Return (X, Y) of the center of cell containing provided text 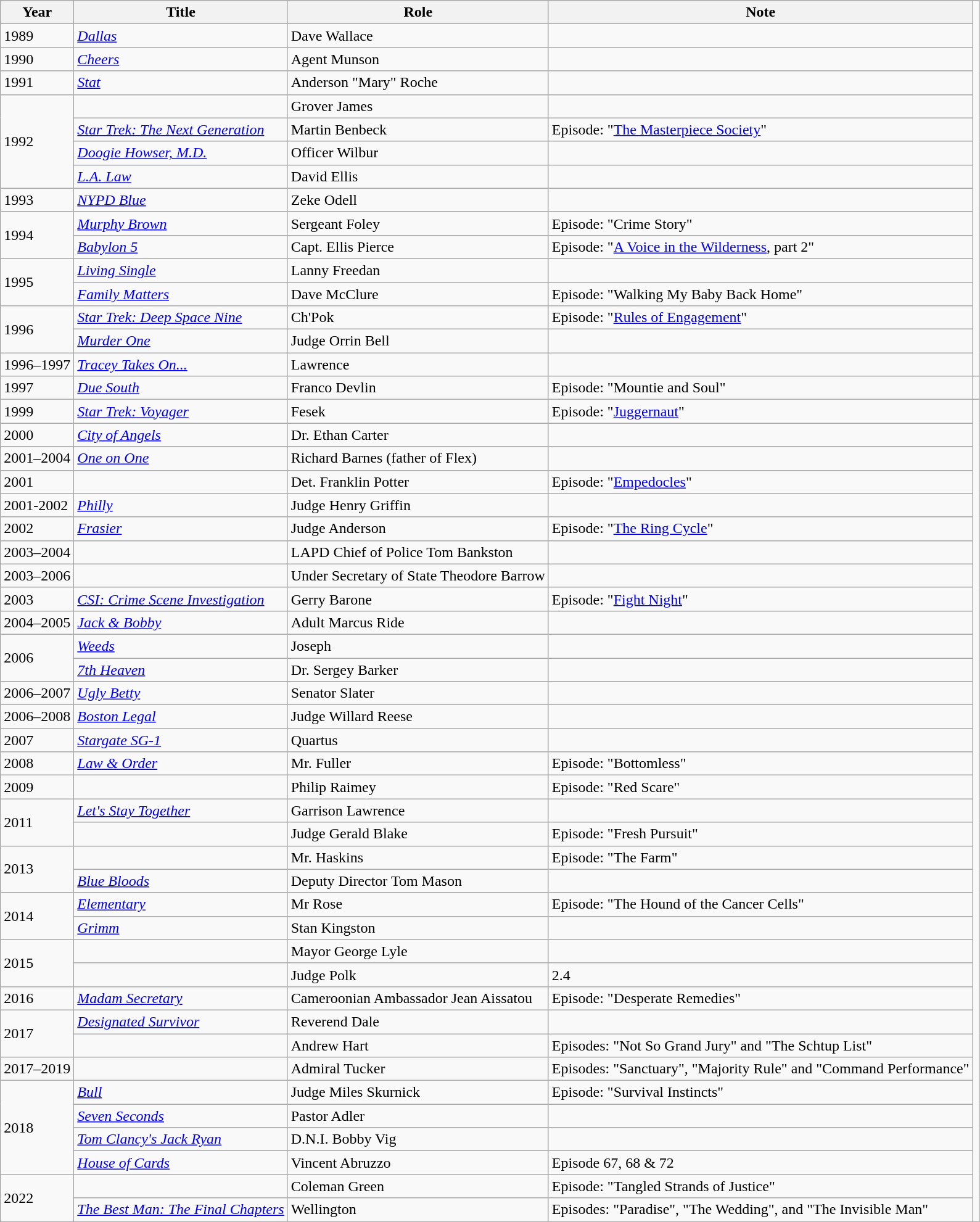
Murphy Brown (181, 223)
2007 (37, 740)
7th Heaven (181, 669)
Episode: "Juggernaut" (760, 411)
2000 (37, 435)
Mayor George Lyle (418, 951)
Garrison Lawrence (418, 811)
Jack & Bobby (181, 622)
Doogie Howser, M.D. (181, 153)
Mr. Fuller (418, 764)
Episode: "Red Scare" (760, 787)
Elementary (181, 904)
Judge Willard Reese (418, 717)
Tracey Takes On... (181, 365)
Martin Benbeck (418, 130)
2001-2002 (37, 505)
Role (418, 12)
Living Single (181, 270)
1991 (37, 83)
Law & Order (181, 764)
1993 (37, 200)
Dr. Sergey Barker (418, 669)
Vincent Abruzzo (418, 1163)
2013 (37, 869)
Judge Miles Skurnick (418, 1092)
Dallas (181, 36)
Episodes: "Paradise", "The Wedding", and "The Invisible Man" (760, 1210)
Agent Munson (418, 59)
LAPD Chief of Police Tom Bankston (418, 552)
2011 (37, 822)
2006–2008 (37, 717)
Episode: "Bottomless" (760, 764)
Stargate SG-1 (181, 740)
Murder One (181, 341)
Episodes: "Not So Grand Jury" and "The Schtup List" (760, 1046)
2016 (37, 998)
Mr. Haskins (418, 857)
Episode: "The Masterpiece Society" (760, 130)
Episode: "Mountie and Soul" (760, 388)
Mr Rose (418, 904)
Episode: "Survival Instincts" (760, 1092)
2001 (37, 482)
Episode: "Empedocles" (760, 482)
Episode: "Tangled Strands of Justice" (760, 1186)
City of Angels (181, 435)
1999 (37, 411)
Tom Clancy's Jack Ryan (181, 1139)
Ugly Betty (181, 693)
D.N.I. Bobby Vig (418, 1139)
Blue Bloods (181, 881)
Cameroonian Ambassador Jean Aissatou (418, 998)
Episode: "Rules of Engagement" (760, 318)
Bull (181, 1092)
1990 (37, 59)
Episode: "The Ring Cycle" (760, 529)
Judge Gerald Blake (418, 834)
Lawrence (418, 365)
House of Cards (181, 1163)
Episode: "Desperate Remedies" (760, 998)
Gerry Barone (418, 599)
2002 (37, 529)
Sergeant Foley (418, 223)
Cheers (181, 59)
Judge Orrin Bell (418, 341)
Lanny Freedan (418, 270)
Madam Secretary (181, 998)
Year (37, 12)
Episode: "The Hound of the Cancer Cells" (760, 904)
1995 (37, 282)
Let's Stay Together (181, 811)
Frasier (181, 529)
Episode: "Crime Story" (760, 223)
Boston Legal (181, 717)
1997 (37, 388)
Under Secretary of State Theodore Barrow (418, 576)
Star Trek: The Next Generation (181, 130)
Note (760, 12)
One on One (181, 458)
Episode: "The Farm" (760, 857)
Deputy Director Tom Mason (418, 881)
Grimm (181, 928)
Dave McClure (418, 294)
Det. Franklin Potter (418, 482)
Episode: "Walking My Baby Back Home" (760, 294)
2001–2004 (37, 458)
Anderson "Mary" Roche (418, 83)
Episode: "A Voice in the Wilderness, part 2" (760, 247)
Judge Henry Griffin (418, 505)
Richard Barnes (father of Flex) (418, 458)
2003 (37, 599)
2.4 (760, 975)
Episode: "Fresh Pursuit" (760, 834)
Episode 67, 68 & 72 (760, 1163)
2017 (37, 1033)
Grover James (418, 106)
Due South (181, 388)
Judge Anderson (418, 529)
The Best Man: The Final Chapters (181, 1210)
Capt. Ellis Pierce (418, 247)
2017–2019 (37, 1069)
L.A. Law (181, 176)
Weeds (181, 646)
Babylon 5 (181, 247)
Quartus (418, 740)
Philly (181, 505)
1989 (37, 36)
NYPD Blue (181, 200)
Episodes: "Sanctuary", "Majority Rule" and "Command Performance" (760, 1069)
2006 (37, 658)
Star Trek: Deep Space Nine (181, 318)
Dave Wallace (418, 36)
1996 (37, 329)
Officer Wilbur (418, 153)
Title (181, 12)
2006–2007 (37, 693)
Fesek (418, 411)
Senator Slater (418, 693)
Seven Seconds (181, 1116)
2003–2004 (37, 552)
2018 (37, 1128)
1996–1997 (37, 365)
2022 (37, 1198)
2014 (37, 916)
2015 (37, 963)
Family Matters (181, 294)
Judge Polk (418, 975)
Episode: "Fight Night" (760, 599)
Andrew Hart (418, 1046)
1994 (37, 235)
Adult Marcus Ride (418, 622)
Joseph (418, 646)
Coleman Green (418, 1186)
CSI: Crime Scene Investigation (181, 599)
Ch'Pok (418, 318)
2008 (37, 764)
Pastor Adler (418, 1116)
Stat (181, 83)
Wellington (418, 1210)
Zeke Odell (418, 200)
Designated Survivor (181, 1022)
1992 (37, 141)
Stan Kingston (418, 928)
Philip Raimey (418, 787)
2003–2006 (37, 576)
Star Trek: Voyager (181, 411)
Franco Devlin (418, 388)
Reverend Dale (418, 1022)
Dr. Ethan Carter (418, 435)
David Ellis (418, 176)
Admiral Tucker (418, 1069)
2009 (37, 787)
2004–2005 (37, 622)
